Capture the cell that displays the provided text and extract its (X, Y) central coordinate. 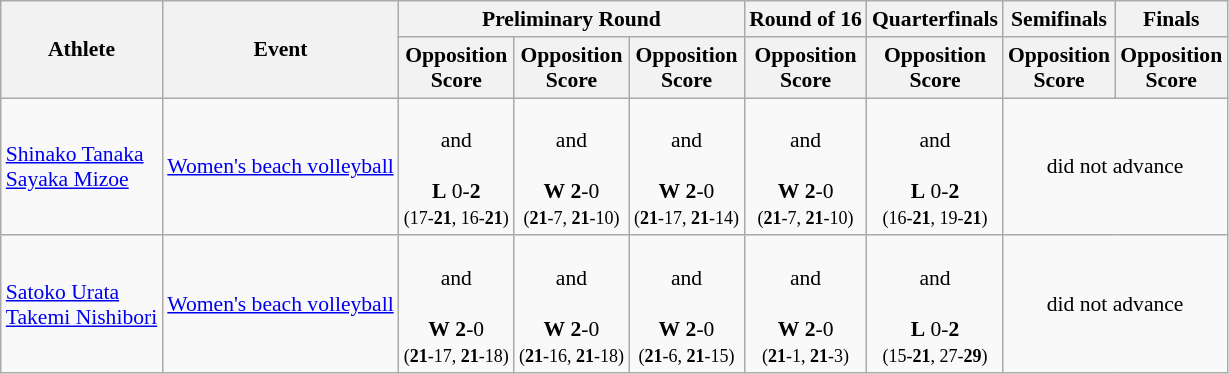
andW 2-0(21-17, 21-18) (456, 305)
andL 0-2(15-21, 27-29) (935, 305)
andW 2-0(21-16, 21-18) (572, 305)
Event (280, 50)
Quarterfinals (935, 19)
andW 2-0(21-6, 21-15) (686, 305)
Finals (1171, 19)
Athlete (82, 50)
andW 2-0(21-17, 21-14) (686, 167)
andW 2-0(21-1, 21-3) (806, 305)
Satoko Urata Takemi Nishibori (82, 305)
Round of 16 (806, 19)
Semifinals (1059, 19)
andL 0-2(16-21, 19-21) (935, 167)
Preliminary Round (572, 19)
Shinako Tanaka Sayaka Mizoe (82, 167)
andL 0-2(17-21, 16-21) (456, 167)
